Find where the given text appears and provide that cell's center as [x, y] coordinate. 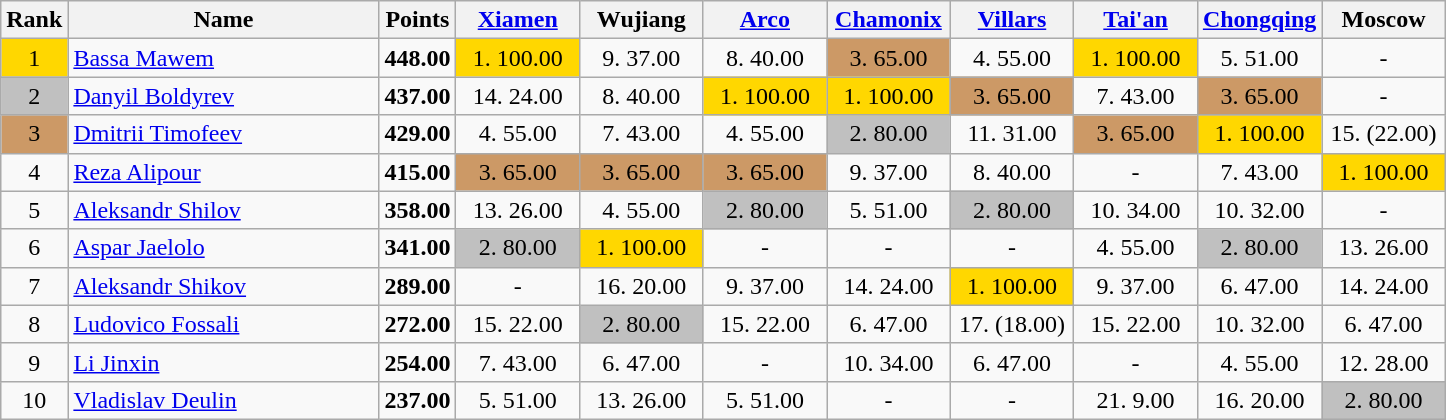
7 [34, 286]
Rank [34, 20]
Arco [765, 20]
Wujiang [642, 20]
Ludovico Fossali [224, 324]
2 [34, 96]
5 [34, 210]
237.00 [418, 400]
358.00 [418, 210]
429.00 [418, 134]
Name [224, 20]
Aleksandr Shikov [224, 286]
Tai'an [1136, 20]
8 [34, 324]
Li Jinxin [224, 362]
Bassa Mawem [224, 58]
Vladislav Deulin [224, 400]
21. 9.00 [1136, 400]
254.00 [418, 362]
289.00 [418, 286]
437.00 [418, 96]
17. (18.00) [1012, 324]
Aleksandr Shilov [224, 210]
Chamonix [889, 20]
Dmitrii Timofeev [224, 134]
Reza Alipour [224, 172]
Chongqing [1259, 20]
3 [34, 134]
Aspar Jaelolo [224, 248]
Villars [1012, 20]
341.00 [418, 248]
Moscow [1384, 20]
12. 28.00 [1384, 362]
Xiamen [518, 20]
Points [418, 20]
10 [34, 400]
4 [34, 172]
11. 31.00 [1012, 134]
448.00 [418, 58]
15. (22.00) [1384, 134]
6 [34, 248]
272.00 [418, 324]
415.00 [418, 172]
1 [34, 58]
Danyil Boldyrev [224, 96]
9 [34, 362]
